Output the [X, Y] coordinate of the center of the cell containing the given text.  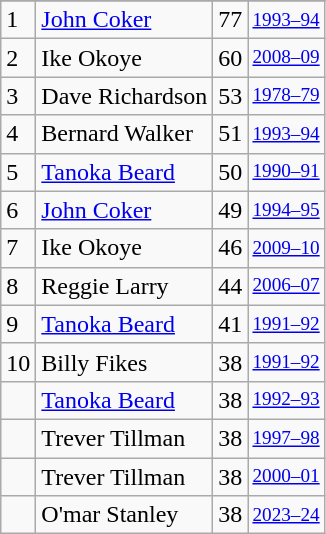
1994–95 [286, 210]
10 [18, 362]
46 [230, 248]
2 [18, 58]
9 [18, 324]
Billy Fikes [124, 362]
2023–24 [286, 515]
1992–93 [286, 400]
8 [18, 286]
5 [18, 172]
1 [18, 20]
60 [230, 58]
2008–09 [286, 58]
1978–79 [286, 96]
2006–07 [286, 286]
50 [230, 172]
3 [18, 96]
7 [18, 248]
Dave Richardson [124, 96]
53 [230, 96]
O'mar Stanley [124, 515]
2009–10 [286, 248]
4 [18, 134]
6 [18, 210]
51 [230, 134]
44 [230, 286]
2000–01 [286, 477]
1997–98 [286, 438]
Reggie Larry [124, 286]
1990–91 [286, 172]
Bernard Walker [124, 134]
41 [230, 324]
49 [230, 210]
77 [230, 20]
